Identify which cell holds the provided text, then report its [X, Y] central coordinate. 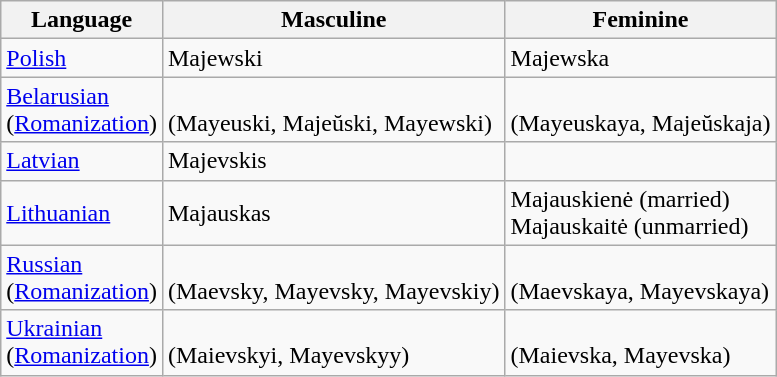
Majauskienė (married)Majauskaitė (unmarried) [640, 212]
(Maevskaya, Mayevskaya) [640, 278]
Belarusian (Romanization) [82, 110]
Majewska [640, 58]
Ukrainian (Romanization) [82, 342]
Lithuanian [82, 212]
Latvian [82, 161]
Language [82, 20]
(Mayeuskaya, Majeŭskaja) [640, 110]
(Maevsky, Mayevsky, Mayevskiy) [334, 278]
Majauskas [334, 212]
Feminine [640, 20]
(Mayeuski, Majeŭski, Mayewski) [334, 110]
(Maievskyi, Mayevskyy) [334, 342]
Polish [82, 58]
Masculine [334, 20]
(Maievska, Mayevska) [640, 342]
Majevskis [334, 161]
Majewski [334, 58]
Russian (Romanization) [82, 278]
